Find where the given text appears and provide that cell's center as (x, y) coordinate. 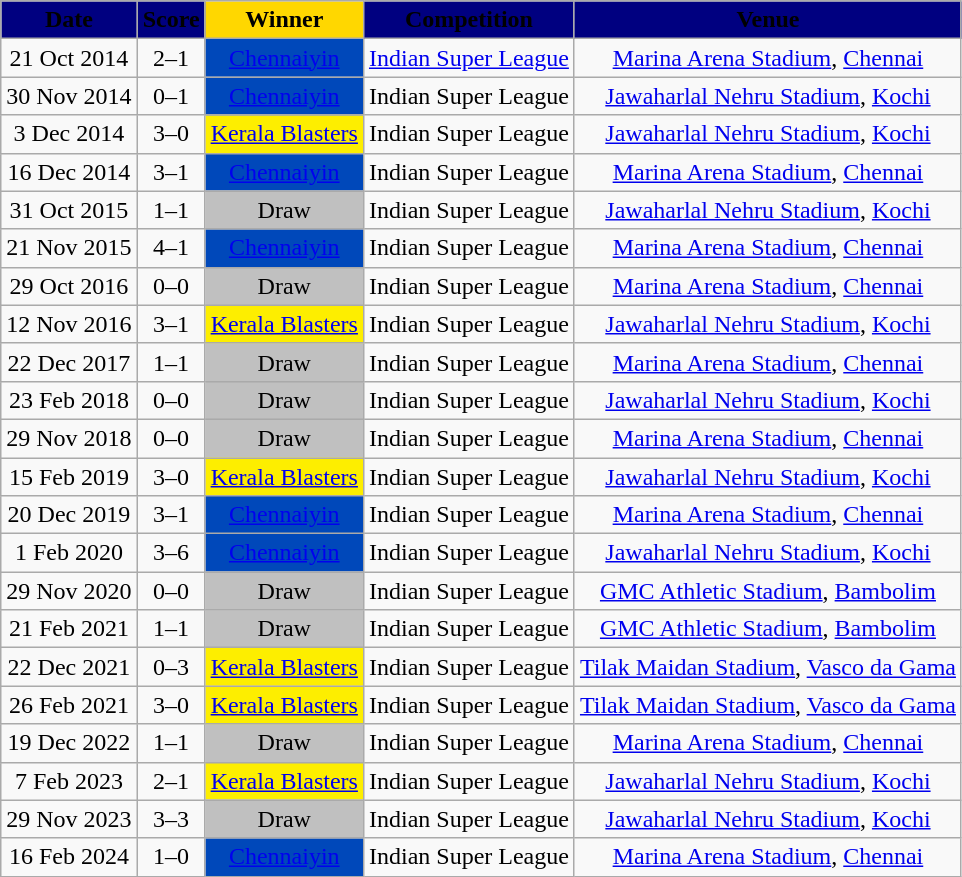
21 Nov 2015 (69, 248)
16 Feb 2024 (69, 857)
3–6 (171, 553)
Date (69, 20)
7 Feb 2023 (69, 781)
1–0 (171, 857)
22 Dec 2021 (69, 667)
21 Feb 2021 (69, 629)
26 Feb 2021 (69, 705)
4–1 (171, 248)
21 Oct 2014 (69, 58)
29 Nov 2020 (69, 591)
31 Oct 2015 (69, 210)
29 Nov 2023 (69, 819)
20 Dec 2019 (69, 515)
15 Feb 2019 (69, 477)
0–3 (171, 667)
22 Dec 2017 (69, 362)
Competition (468, 20)
3–3 (171, 819)
16 Dec 2014 (69, 172)
Score (171, 20)
1 Feb 2020 (69, 553)
29 Oct 2016 (69, 286)
23 Feb 2018 (69, 400)
3 Dec 2014 (69, 134)
12 Nov 2016 (69, 324)
Winner (284, 20)
Venue (768, 20)
29 Nov 2018 (69, 438)
30 Nov 2014 (69, 96)
19 Dec 2022 (69, 743)
0–1 (171, 96)
